Detect which cell encompasses the target text, then output its (X, Y) center coordinate. 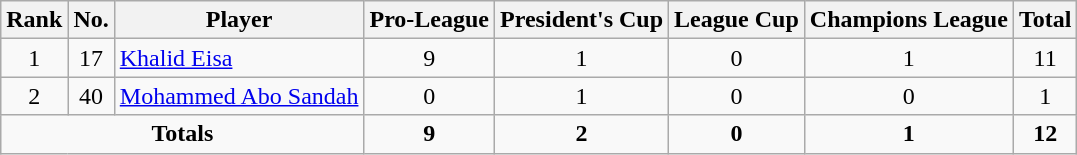
Totals (182, 134)
League Cup (737, 20)
No. (91, 20)
Player (239, 20)
12 (1045, 134)
17 (91, 58)
Total (1045, 20)
Mohammed Abo Sandah (239, 96)
40 (91, 96)
President's Cup (582, 20)
Champions League (908, 20)
11 (1045, 58)
Khalid Eisa (239, 58)
Rank (34, 20)
Pro-League (430, 20)
